For the text-containing cell, return its midpoint in [X, Y] coordinate format. 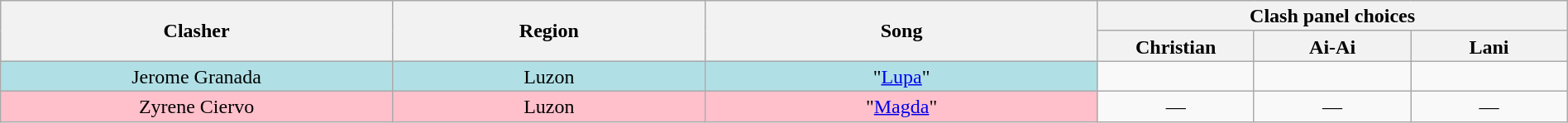
Ai-Ai [1331, 46]
Jerome Granada [197, 76]
"Lupa" [901, 76]
Lani [1489, 46]
Christian [1176, 46]
Clasher [197, 31]
Song [901, 31]
Region [549, 31]
"Magda" [901, 106]
Zyrene Ciervo [197, 106]
Clash panel choices [1332, 17]
